Search for the cell housing the specified text and yield its (X, Y) center coordinate. 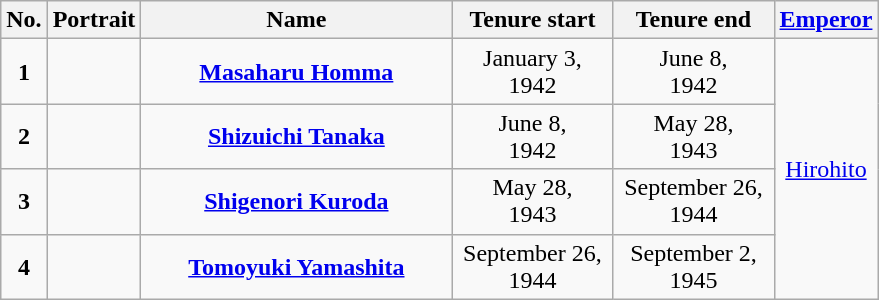
Hirohito (826, 169)
3 (24, 202)
Masaharu Homma (296, 72)
2 (24, 136)
No. (24, 20)
Shigenori Kuroda (296, 202)
Tenure end (694, 20)
1 (24, 72)
Shizuichi Tanaka (296, 136)
Tenure start (532, 20)
September 2,1945 (694, 266)
Name (296, 20)
Portrait (94, 20)
January 3,1942 (532, 72)
Tomoyuki Yamashita (296, 266)
4 (24, 266)
Emperor (826, 20)
